Identify which cell holds the provided text, then report its (X, Y) central coordinate. 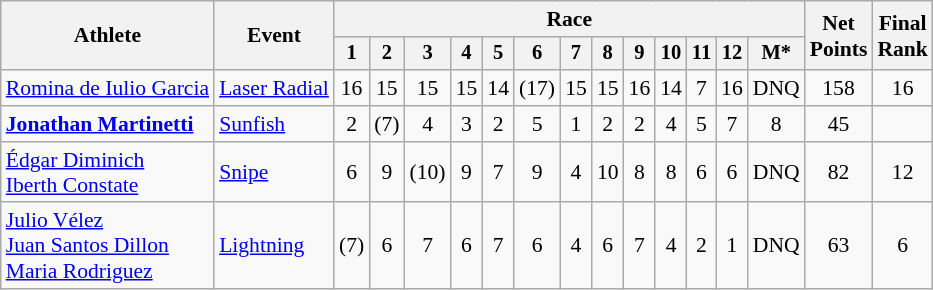
Event (274, 36)
Race (570, 19)
Snipe (274, 172)
NetPoints (839, 36)
158 (839, 88)
Lightning (274, 246)
Sunfish (274, 124)
45 (839, 124)
82 (839, 172)
Athlete (108, 36)
Julio VélezJuan Santos DillonMaria Rodriguez (108, 246)
M* (776, 54)
Romina de Iulio Garcia (108, 88)
63 (839, 246)
Jonathan Martinetti (108, 124)
11 (702, 54)
(10) (427, 172)
Édgar DiminichIberth Constate (108, 172)
FinalRank (902, 36)
(17) (537, 88)
Laser Radial (274, 88)
